Extract the (X, Y) coordinate from the center of the cell holding the provided text.  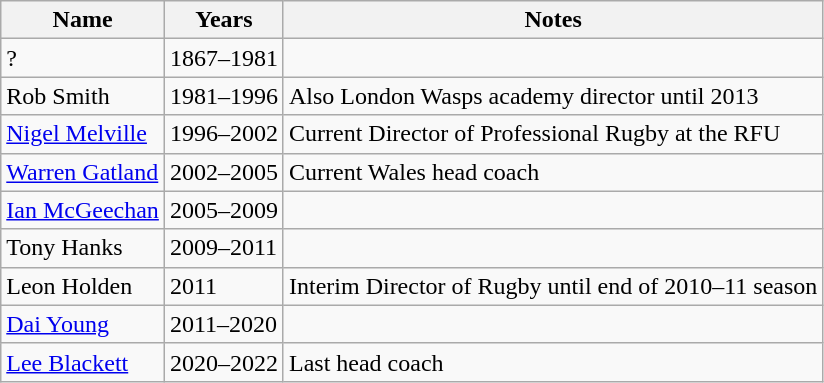
Warren Gatland (83, 172)
Current Wales head coach (552, 172)
2009–2011 (224, 248)
2011–2020 (224, 324)
? (83, 58)
Current Director of Professional Rugby at the RFU (552, 134)
Name (83, 20)
1981–1996 (224, 96)
Tony Hanks (83, 248)
Rob Smith (83, 96)
1996–2002 (224, 134)
Years (224, 20)
Ian McGeechan (83, 210)
2011 (224, 286)
Notes (552, 20)
2020–2022 (224, 362)
Leon Holden (83, 286)
Lee Blackett (83, 362)
2002–2005 (224, 172)
Interim Director of Rugby until end of 2010–11 season (552, 286)
Last head coach (552, 362)
Also London Wasps academy director until 2013 (552, 96)
Dai Young (83, 324)
Nigel Melville (83, 134)
1867–1981 (224, 58)
2005–2009 (224, 210)
